For the text-containing cell, return its midpoint in [x, y] coordinate format. 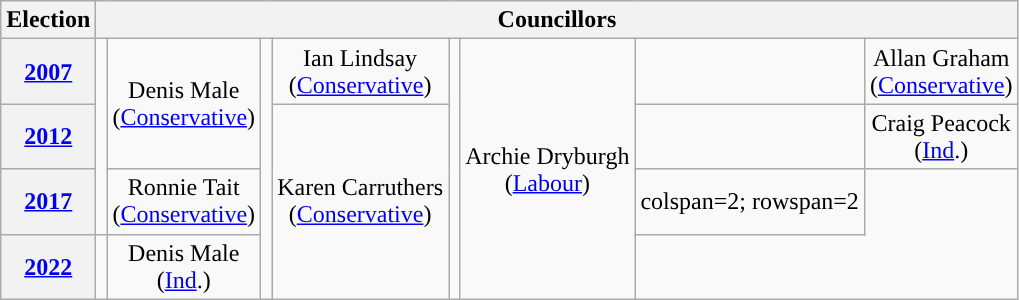
Denis Male(Conservative) [184, 104]
Election [48, 20]
2007 [48, 72]
Craig Peacock(Ind.) [941, 136]
colspan=2; rowspan=2 [750, 202]
Denis Male(Ind.) [184, 266]
2017 [48, 202]
Archie Dryburgh(Labour) [548, 169]
Ian Lindsay(Conservative) [360, 72]
Councillors [557, 20]
Allan Graham(Conservative) [941, 72]
Ronnie Tait(Conservative) [184, 202]
2012 [48, 136]
Karen Carruthers(Conservative) [360, 202]
2022 [48, 266]
